Return the [x, y] coordinate for the center point of the cell that contains the specified text.  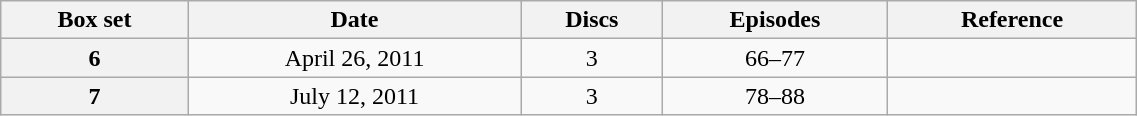
April 26, 2011 [354, 58]
Box set [95, 20]
6 [95, 58]
66–77 [775, 58]
Discs [592, 20]
Episodes [775, 20]
7 [95, 96]
July 12, 2011 [354, 96]
Date [354, 20]
78–88 [775, 96]
Reference [1012, 20]
